Search for the cell housing the specified text and yield its (X, Y) center coordinate. 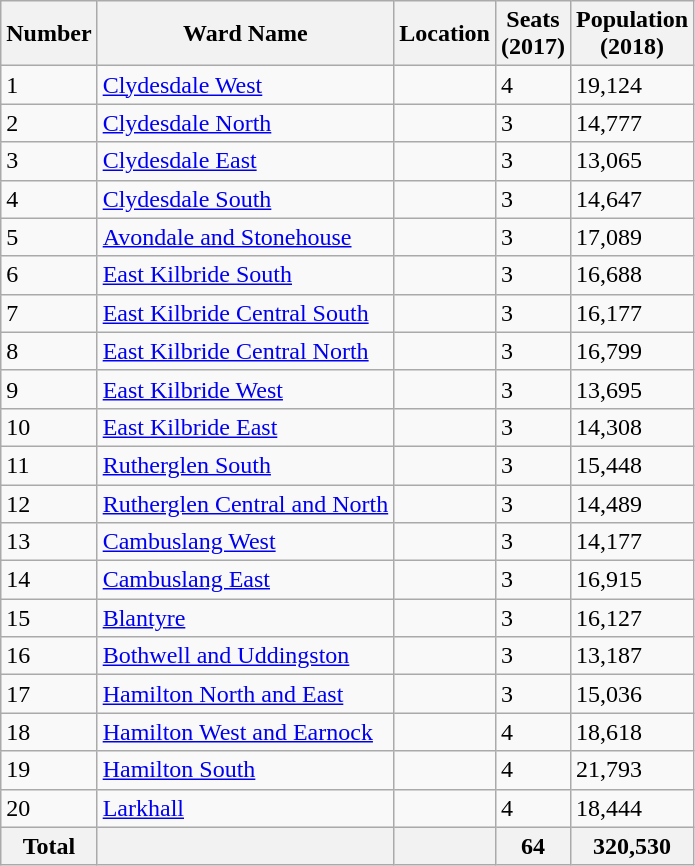
Clydesdale West (246, 85)
1 (49, 85)
14,308 (632, 427)
14 (49, 580)
Total (49, 846)
14,777 (632, 123)
15,036 (632, 694)
8 (49, 351)
Rutherglen Central and North (246, 503)
Blantyre (246, 618)
13 (49, 542)
Hamilton North and East (246, 694)
Avondale and Stonehouse (246, 237)
16,915 (632, 580)
Cambuslang East (246, 580)
East Kilbride Central North (246, 351)
20 (49, 808)
19 (49, 770)
Clydesdale South (246, 199)
14,489 (632, 503)
21,793 (632, 770)
11 (49, 465)
13,187 (632, 656)
16,177 (632, 313)
16,127 (632, 618)
18 (49, 732)
East Kilbride South (246, 275)
64 (532, 846)
Location (445, 34)
320,530 (632, 846)
Population(2018) (632, 34)
Cambuslang West (246, 542)
15,448 (632, 465)
13,065 (632, 161)
16 (49, 656)
2 (49, 123)
13,695 (632, 389)
18,444 (632, 808)
17 (49, 694)
19,124 (632, 85)
12 (49, 503)
Larkhall (246, 808)
Clydesdale East (246, 161)
Hamilton South (246, 770)
14,647 (632, 199)
10 (49, 427)
Bothwell and Uddingston (246, 656)
17,089 (632, 237)
East Kilbride East (246, 427)
18,618 (632, 732)
6 (49, 275)
Seats(2017) (532, 34)
Hamilton West and Earnock (246, 732)
9 (49, 389)
East Kilbride Central South (246, 313)
Number (49, 34)
15 (49, 618)
East Kilbride West (246, 389)
16,688 (632, 275)
5 (49, 237)
Ward Name (246, 34)
16,799 (632, 351)
7 (49, 313)
14,177 (632, 542)
Rutherglen South (246, 465)
Clydesdale North (246, 123)
